Search for the cell housing the specified text and yield its (X, Y) center coordinate. 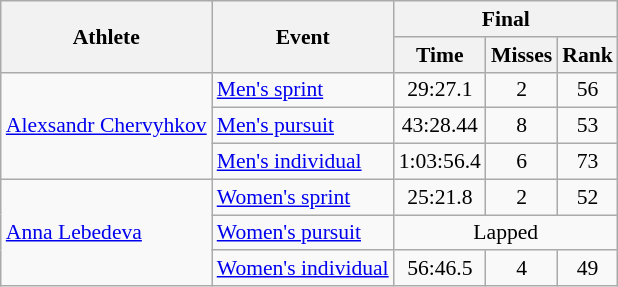
Women's sprint (303, 197)
Men's pursuit (303, 126)
4 (522, 269)
6 (522, 162)
73 (588, 162)
Men's sprint (303, 90)
8 (522, 126)
Final (506, 19)
56 (588, 90)
43:28.44 (440, 126)
Women's individual (303, 269)
Alexsandr Chervyhkov (106, 126)
29:27.1 (440, 90)
Event (303, 36)
Rank (588, 55)
Lapped (506, 233)
Athlete (106, 36)
Misses (522, 55)
Anna Lebedeva (106, 232)
1:03:56.4 (440, 162)
53 (588, 126)
Women's pursuit (303, 233)
Time (440, 55)
52 (588, 197)
25:21.8 (440, 197)
Men's individual (303, 162)
49 (588, 269)
56:46.5 (440, 269)
